Detect which cell encompasses the target text, then output its [x, y] center coordinate. 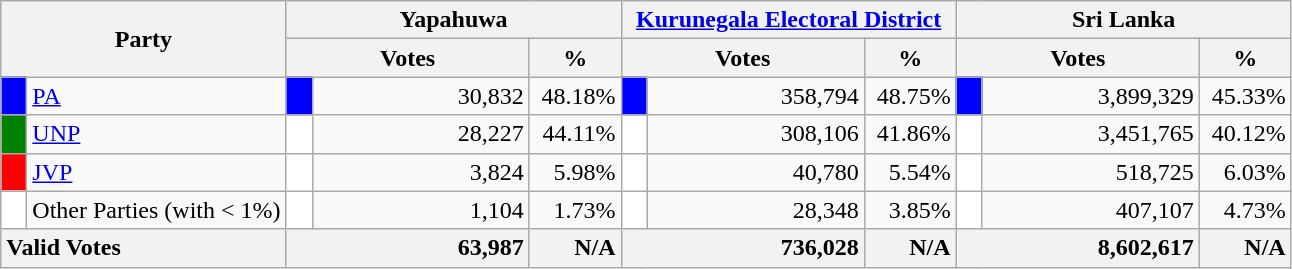
1,104 [420, 210]
1.73% [575, 210]
Party [144, 39]
40,780 [756, 172]
Other Parties (with < 1%) [156, 210]
518,725 [1090, 172]
Yapahuwa [454, 20]
5.54% [910, 172]
44.11% [575, 134]
3.85% [910, 210]
45.33% [1245, 96]
48.75% [910, 96]
40.12% [1245, 134]
6.03% [1245, 172]
736,028 [742, 248]
Kurunegala Electoral District [788, 20]
3,824 [420, 172]
8,602,617 [1078, 248]
41.86% [910, 134]
28,348 [756, 210]
3,899,329 [1090, 96]
Valid Votes [144, 248]
UNP [156, 134]
Sri Lanka [1124, 20]
3,451,765 [1090, 134]
4.73% [1245, 210]
JVP [156, 172]
PA [156, 96]
407,107 [1090, 210]
30,832 [420, 96]
48.18% [575, 96]
28,227 [420, 134]
308,106 [756, 134]
5.98% [575, 172]
358,794 [756, 96]
63,987 [408, 248]
